Search for the cell housing the specified text and yield its (X, Y) center coordinate. 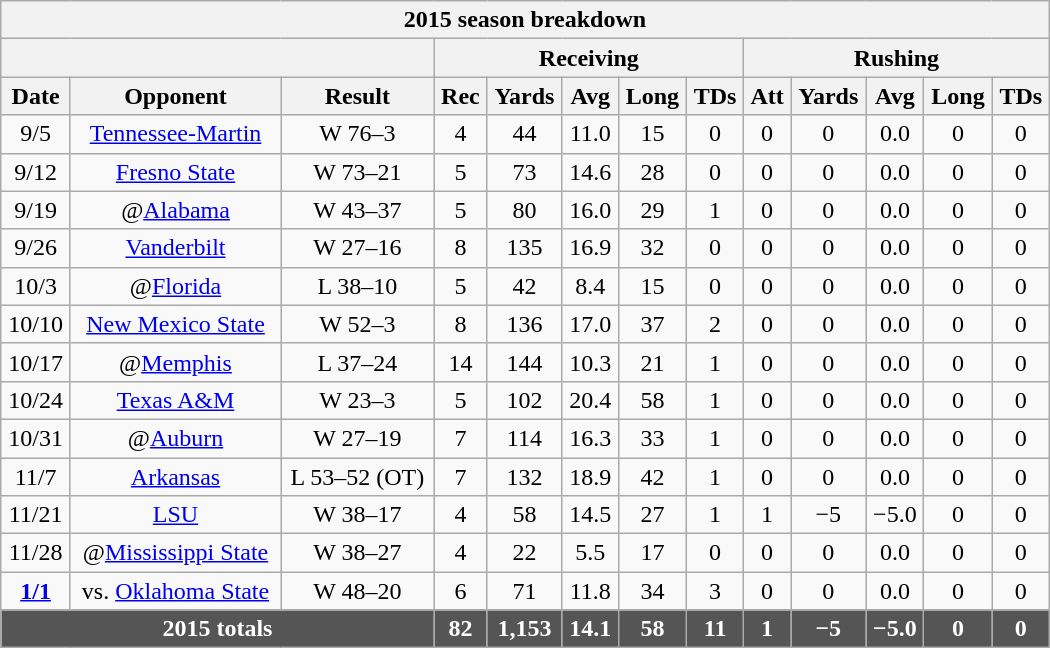
W 48–20 (358, 591)
11/21 (36, 515)
8.4 (590, 286)
9/12 (36, 172)
5.5 (590, 553)
80 (524, 210)
11.0 (590, 134)
17.0 (590, 324)
29 (652, 210)
27 (652, 515)
16.3 (590, 438)
10/31 (36, 438)
10.3 (590, 362)
LSU (175, 515)
6 (460, 591)
132 (524, 477)
10/3 (36, 286)
37 (652, 324)
W 38–17 (358, 515)
10/17 (36, 362)
@Florida (175, 286)
W 73–21 (358, 172)
34 (652, 591)
Date (36, 96)
28 (652, 172)
9/19 (36, 210)
@Auburn (175, 438)
114 (524, 438)
New Mexico State (175, 324)
135 (524, 248)
Rushing (897, 58)
Fresno State (175, 172)
11.8 (590, 591)
2 (716, 324)
17 (652, 553)
Opponent (175, 96)
W 38–27 (358, 553)
71 (524, 591)
14.1 (590, 629)
16.9 (590, 248)
16.0 (590, 210)
32 (652, 248)
W 23–3 (358, 400)
@Mississippi State (175, 553)
L 53–52 (OT) (358, 477)
Arkansas (175, 477)
1,153 (524, 629)
144 (524, 362)
14.6 (590, 172)
W 43–37 (358, 210)
Texas A&M (175, 400)
Result (358, 96)
10/10 (36, 324)
2015 totals (218, 629)
vs. Oklahoma State (175, 591)
Att (768, 96)
L 38–10 (358, 286)
L 37–24 (358, 362)
@Alabama (175, 210)
14.5 (590, 515)
@Memphis (175, 362)
W 27–16 (358, 248)
W 76–3 (358, 134)
Tennessee-Martin (175, 134)
9/5 (36, 134)
11 (716, 629)
W 27–19 (358, 438)
20.4 (590, 400)
14 (460, 362)
2015 season breakdown (525, 20)
W 52–3 (358, 324)
3 (716, 591)
21 (652, 362)
Vanderbilt (175, 248)
82 (460, 629)
11/7 (36, 477)
18.9 (590, 477)
Receiving (588, 58)
73 (524, 172)
22 (524, 553)
102 (524, 400)
44 (524, 134)
Rec (460, 96)
9/26 (36, 248)
136 (524, 324)
1/1 (36, 591)
11/28 (36, 553)
33 (652, 438)
10/24 (36, 400)
